For the text-containing cell, return its midpoint in [X, Y] coordinate format. 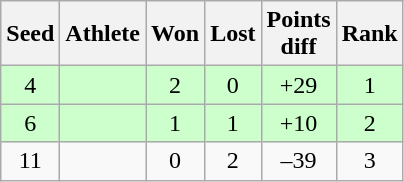
+29 [298, 85]
Seed [30, 34]
Pointsdiff [298, 34]
+10 [298, 123]
Lost [233, 34]
Athlete [103, 34]
11 [30, 161]
Won [176, 34]
3 [370, 161]
–39 [298, 161]
4 [30, 85]
Rank [370, 34]
6 [30, 123]
